Find where the given text appears and provide that cell's center as (x, y) coordinate. 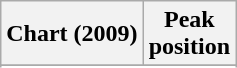
Peak position (189, 34)
Chart (2009) (72, 34)
